From the cell containing the given text, extract its center point as (X, Y) coordinate. 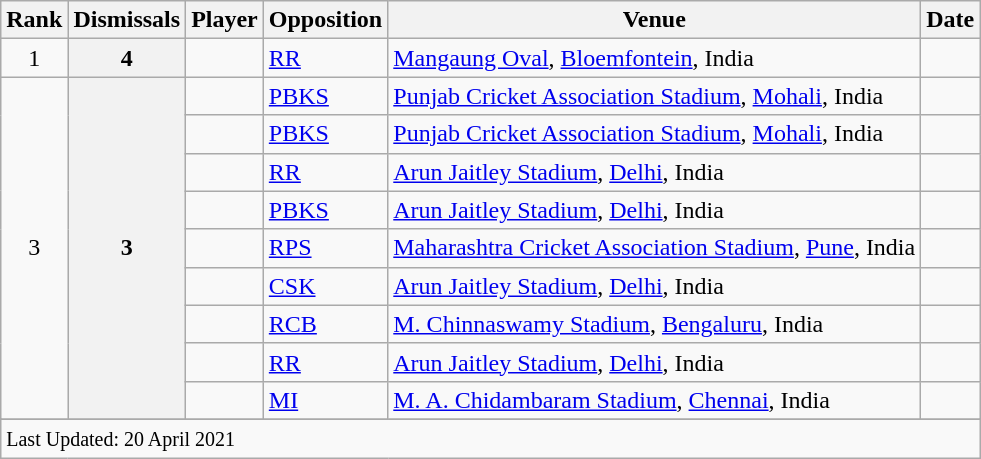
Date (950, 20)
CSK (325, 286)
Last Updated: 20 April 2021 (490, 438)
Venue (654, 20)
M. A. Chidambaram Stadium, Chennai, India (654, 400)
1 (34, 58)
Maharashtra Cricket Association Stadium, Pune, India (654, 248)
Mangaung Oval, Bloemfontein, India (654, 58)
RPS (325, 248)
M. Chinnaswamy Stadium, Bengaluru, India (654, 324)
Opposition (325, 20)
4 (127, 58)
MI (325, 400)
Rank (34, 20)
Player (225, 20)
Dismissals (127, 20)
RCB (325, 324)
